From the cell containing the given text, extract its center point as [X, Y] coordinate. 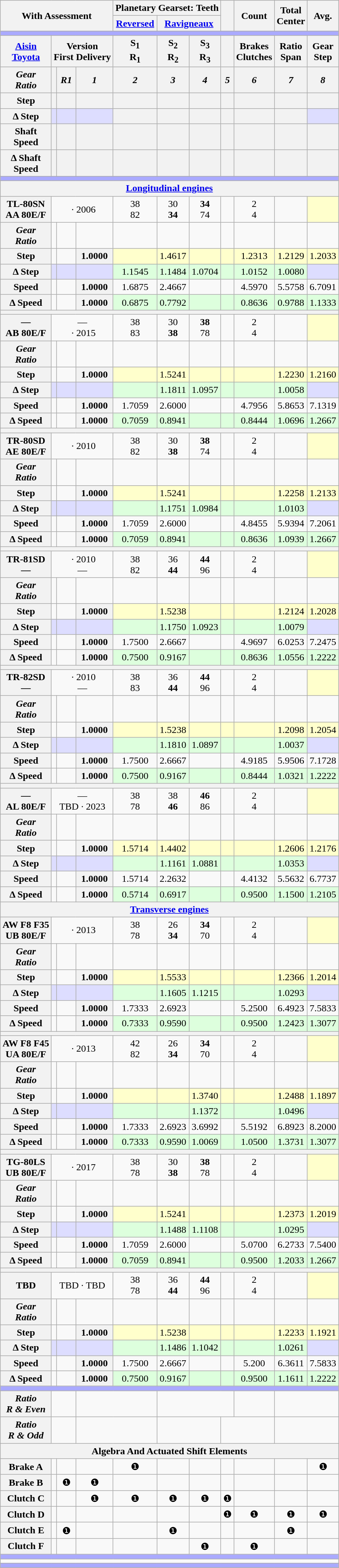
1.2230 [291, 375]
4282 [135, 1049]
1.2133 [323, 493]
1.1921 [323, 1332]
1.1486 [173, 1348]
0.6875 [135, 302]
VersionFirst Delivery [82, 51]
RatioSpan [291, 51]
0.9788 [291, 302]
6.2733 [291, 1245]
6.7091 [323, 287]
1.0957 [205, 390]
4.4132 [254, 879]
0.7792 [173, 302]
1.1161 [173, 863]
1.1811 [173, 390]
3 [173, 80]
1.1488 [173, 1230]
1.0261 [291, 1348]
With Assessment [57, 16]
R1 [66, 80]
1.0696 [291, 421]
— · 2015 [82, 328]
· 2017 [82, 1167]
3034 [173, 209]
S2R2 [173, 51]
1.0897 [205, 745]
7.1728 [323, 760]
1.2054 [323, 730]
· 2010 [82, 446]
2 [135, 80]
1.3740 [205, 1096]
—AL 80E/F [26, 801]
6 [254, 80]
1.0923 [205, 626]
8.2000 [323, 1126]
1.1545 [135, 271]
6.7737 [323, 879]
1.3731 [291, 1142]
TR-80SDAE 80E/F [26, 446]
1.2313 [254, 256]
7.2061 [323, 524]
2.4667 [173, 287]
1.1500 [291, 894]
1.0295 [291, 1230]
1.2098 [291, 730]
7.2475 [323, 642]
1.4617 [173, 256]
TBD · TBD [82, 1285]
1.0500 [254, 1142]
1.2124 [291, 611]
Clutch F [26, 1546]
7.1319 [323, 405]
1.0984 [205, 508]
8 [323, 80]
1.0881 [205, 863]
5 [227, 80]
1.2176 [323, 848]
5.0700 [254, 1245]
1.6875 [135, 287]
1.0704 [205, 271]
5.2500 [254, 1008]
7 [291, 80]
Δ ShaftSpeed [26, 163]
1.2014 [323, 977]
1.2258 [291, 493]
1.0353 [291, 863]
6.3611 [291, 1363]
Ravigneaux [189, 23]
1.5533 [173, 977]
1.2019 [323, 1214]
AW F8 F45UA 80E/F [26, 1049]
1.0152 [254, 271]
1.4402 [173, 848]
S3R3 [205, 51]
RatioR & Even [26, 1404]
TR-82SD— [26, 683]
1.1751 [173, 508]
Transverse engines [169, 910]
4686 [205, 801]
1.2105 [323, 894]
5.8653 [291, 405]
AW F8 F35UB 80E/F [26, 930]
3.6992 [205, 1126]
Longitudinal engines [169, 188]
ShaftSpeed [26, 137]
5.9506 [291, 760]
7.5400 [323, 1245]
S1R1 [135, 51]
AisinToyota [26, 51]
1.0321 [291, 776]
6.4923 [291, 1008]
—TBD · 2023 [82, 801]
1.1897 [323, 1096]
1.2373 [291, 1214]
1 [94, 80]
Clutch C [26, 1499]
1.2160 [323, 375]
1.0079 [291, 626]
1.0103 [291, 508]
Brake A [26, 1467]
1.0293 [291, 993]
1.1750 [173, 626]
TBD [26, 1285]
4.7956 [254, 405]
2.2632 [173, 879]
1.1484 [173, 271]
· 2006 [82, 209]
1.1042 [205, 1348]
3874 [205, 446]
1.1333 [323, 302]
1.1372 [205, 1111]
1.0080 [291, 271]
1.2233 [291, 1332]
Brake B [26, 1482]
TR-81SD— [26, 564]
Avg. [323, 16]
TL-80SNAA 80E/F [26, 209]
3474 [205, 209]
Planetary Gearset: Teeth [167, 8]
1.0069 [205, 1142]
3846 [173, 801]
6.8923 [291, 1126]
5.200 [254, 1363]
5.5192 [254, 1126]
5.5632 [291, 879]
1.2423 [291, 1023]
Clutch E [26, 1530]
1.2028 [323, 611]
Clutch D [26, 1514]
4 [205, 80]
1.0496 [291, 1111]
Count [254, 16]
1.1611 [291, 1378]
1.1108 [205, 1230]
BrakesClutches [254, 51]
1.1215 [205, 993]
GearStep [323, 51]
1.2129 [291, 256]
Reversed [135, 23]
1.2606 [291, 848]
1.0556 [291, 658]
0.5714 [135, 894]
1.0037 [291, 745]
4.9697 [254, 642]
1.1605 [173, 993]
4.9185 [254, 760]
4.5970 [254, 287]
1.0058 [291, 390]
1.2366 [291, 977]
0.6917 [173, 894]
RatioR & Odd [26, 1430]
1.0939 [291, 539]
6.0253 [291, 642]
4.8455 [254, 524]
TotalCenter [291, 16]
5.9394 [291, 524]
5.5758 [291, 287]
1.2488 [291, 1096]
TG-80LSUB 80E/F [26, 1167]
—AB 80E/F [26, 328]
1.1810 [173, 745]
Algebra And Actuated Shift Elements [169, 1451]
